Capture the cell that displays the provided text and extract its [x, y] central coordinate. 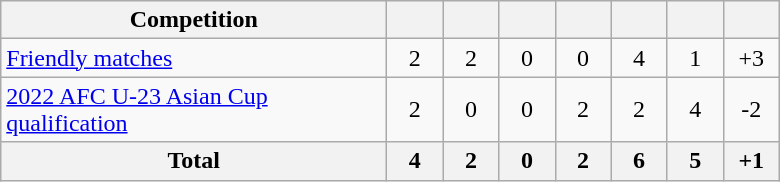
+3 [751, 58]
Friendly matches [194, 58]
5 [695, 161]
2022 AFC U-23 Asian Cup qualification [194, 110]
Total [194, 161]
1 [695, 58]
6 [639, 161]
-2 [751, 110]
Competition [194, 20]
+1 [751, 161]
